Find where the given text appears and provide that cell's center as [x, y] coordinate. 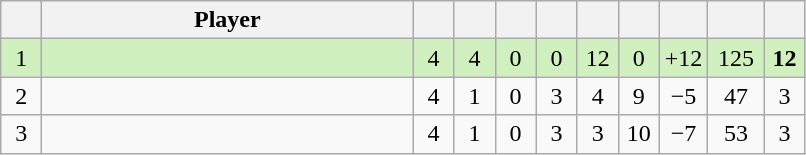
47 [736, 96]
Player [228, 20]
2 [22, 96]
10 [638, 134]
53 [736, 134]
−5 [684, 96]
125 [736, 58]
+12 [684, 58]
9 [638, 96]
−7 [684, 134]
